For the text-containing cell, return its midpoint in (x, y) coordinate format. 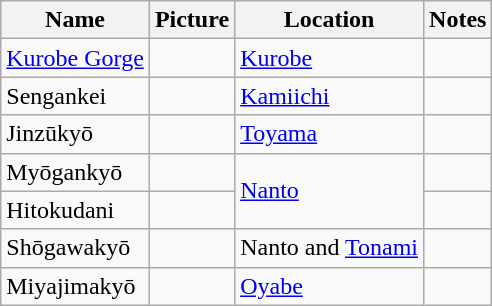
Sengankei (76, 96)
Name (76, 20)
Toyama (330, 134)
Oyabe (330, 286)
Notes (458, 20)
Kurobe (330, 58)
Kamiichi (330, 96)
Picture (192, 20)
Kurobe Gorge (76, 58)
Hitokudani (76, 210)
Miyajimakyō (76, 286)
Myōgankyō (76, 172)
Nanto (330, 191)
Nanto and Tonami (330, 248)
Shōgawakyō (76, 248)
Jinzūkyō (76, 134)
Location (330, 20)
